Provide the [x, y] coordinate of the cell's center where the given text is located.  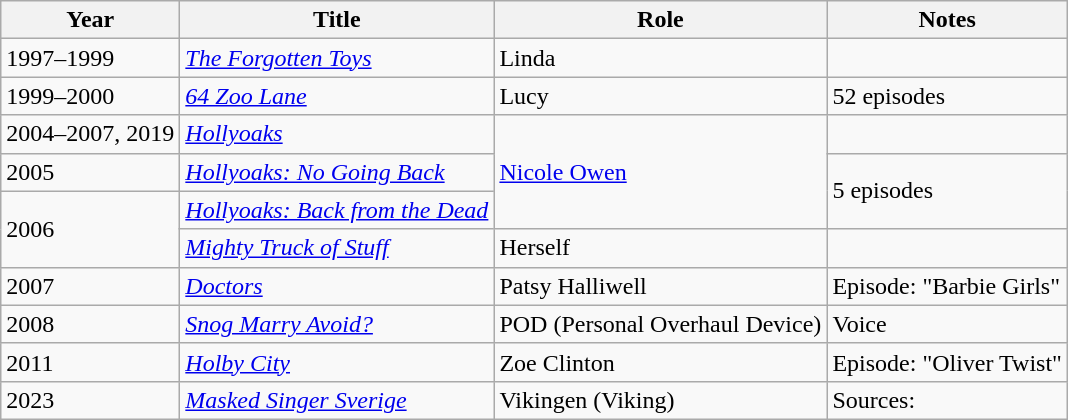
Episode: "Barbie Girls" [948, 286]
The Forgotten Toys [337, 58]
Title [337, 20]
Sources: [948, 400]
Notes [948, 20]
Mighty Truck of Stuff [337, 248]
52 episodes [948, 96]
5 episodes [948, 191]
Holby City [337, 362]
1997–1999 [90, 58]
Hollyoaks: Back from the Dead [337, 210]
Herself [660, 248]
2004–2007, 2019 [90, 134]
2006 [90, 229]
Lucy [660, 96]
Year [90, 20]
2007 [90, 286]
Zoe Clinton [660, 362]
POD (Personal Overhaul Device) [660, 324]
Voice [948, 324]
Nicole Owen [660, 172]
2008 [90, 324]
2005 [90, 172]
Hollyoaks [337, 134]
Doctors [337, 286]
Patsy Halliwell [660, 286]
2011 [90, 362]
Masked Singer Sverige [337, 400]
Linda [660, 58]
2023 [90, 400]
Role [660, 20]
1999–2000 [90, 96]
Vikingen (Viking) [660, 400]
Episode: "Oliver Twist" [948, 362]
64 Zoo Lane [337, 96]
Snog Marry Avoid? [337, 324]
Hollyoaks: No Going Back [337, 172]
